Output the [X, Y] coordinate of the center of the cell containing the given text.  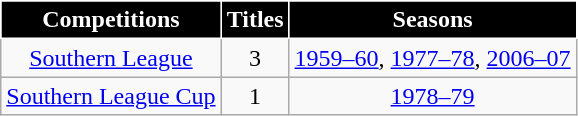
1 [255, 96]
Southern League Cup [111, 96]
Southern League [111, 58]
1959–60, 1977–78, 2006–07 [432, 58]
Competitions [111, 20]
Titles [255, 20]
3 [255, 58]
1978–79 [432, 96]
Seasons [432, 20]
